Output the (x, y) coordinate of the center of the cell containing the given text.  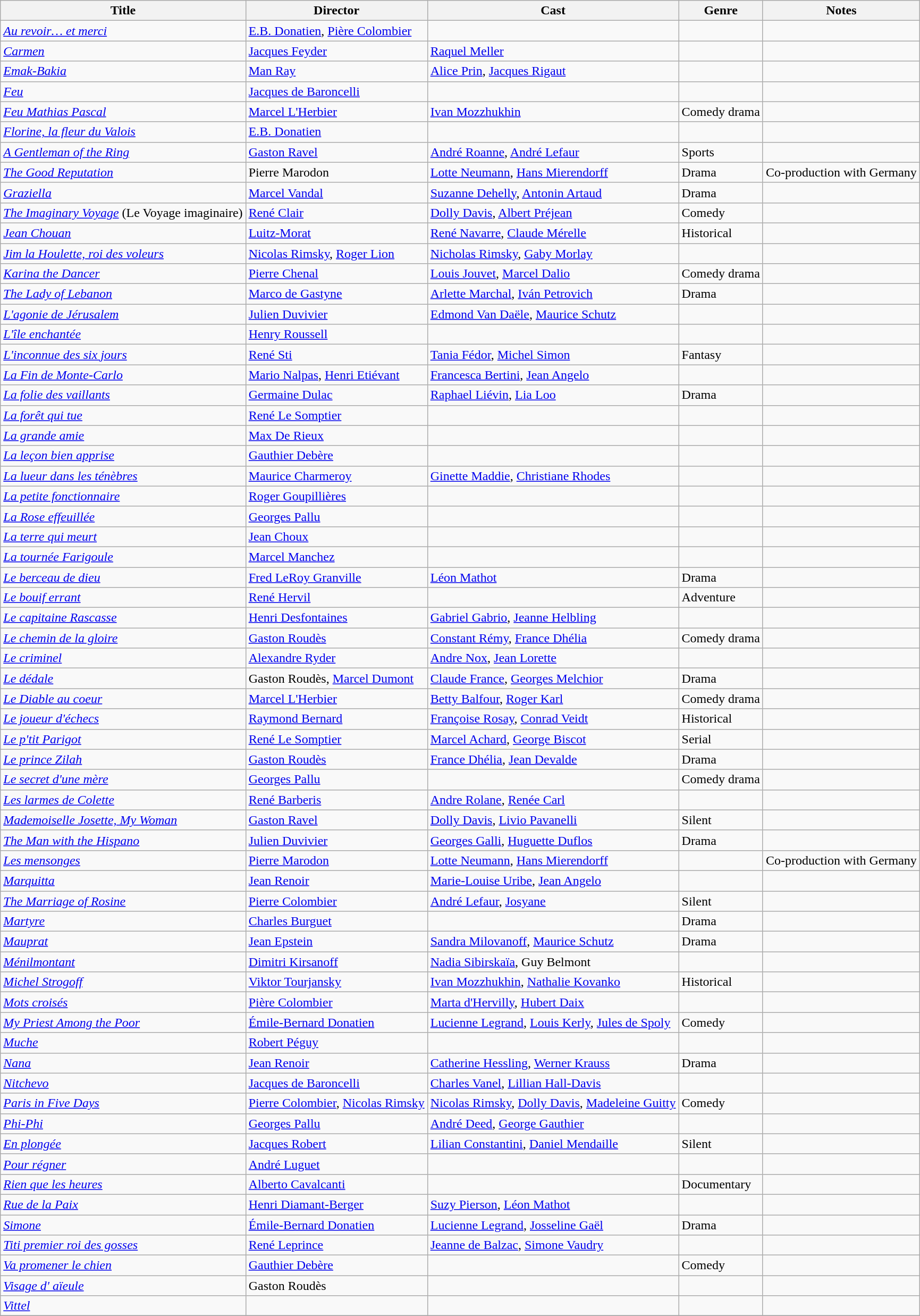
Nadia Sibirskaïa, Guy Belmont (553, 962)
Roger Goupillières (336, 496)
Marquitta (123, 881)
Nana (123, 1063)
Dolly Davis, Livio Pavanelli (553, 820)
Marcel Achard, George Biscot (553, 739)
Le bouif errant (123, 598)
René Clair (336, 213)
Visage d' aïeule (123, 1286)
Simone (123, 1225)
André Roanne, André Lefaur (553, 152)
La petite fonctionnaire (123, 496)
The Imaginary Voyage (Le Voyage imaginaire) (123, 213)
René Hervil (336, 598)
The Man with the Hispano (123, 840)
Alice Prin, Jacques Rigaut (553, 71)
Rien que les heures (123, 1184)
Raquel Meller (553, 51)
Dimitri Kirsanoff (336, 962)
Henri Desfontaines (336, 618)
La tournée Farigoule (123, 557)
Le Diable au coeur (123, 699)
André Luguet (336, 1164)
Charles Vanel, Lillian Hall-Davis (553, 1083)
Andre Nox, Jean Lorette (553, 658)
Karina the Dancer (123, 274)
Le p'tit Parigot (123, 739)
Graziella (123, 192)
Rue de la Paix (123, 1204)
Le dédale (123, 678)
Charles Burguet (336, 921)
Mots croisés (123, 1002)
Martyre (123, 921)
Genre (721, 11)
My Priest Among the Poor (123, 1022)
Jean Chouan (123, 233)
Raphael Liévin, Lia Loo (553, 395)
Serial (721, 739)
Jean Epstein (336, 942)
René Sti (336, 355)
Marco de Gastyne (336, 294)
Carmen (123, 51)
Robert Péguy (336, 1043)
Lucienne Legrand, Josseline Gaël (553, 1225)
Sports (721, 152)
Feu Mathias Pascal (123, 112)
Les larmes de Colette (123, 800)
Mademoiselle Josette, My Woman (123, 820)
Léon Mathot (553, 577)
Viktor Tourjansky (336, 982)
Max De Rieux (336, 435)
Paris in Five Days (123, 1103)
La Rose effeuillée (123, 516)
Françoise Rosay, Conrad Veidt (553, 719)
René Leprince (336, 1245)
La grande amie (123, 435)
Pière Colombier (336, 1002)
La lueur dans les ténèbres (123, 476)
Jim la Houlette, roi des voleurs (123, 254)
Pour régner (123, 1164)
Ginette Maddie, Christiane Rhodes (553, 476)
Louis Jouvet, Marcel Dalio (553, 274)
André Lefaur, Josyane (553, 901)
Documentary (721, 1184)
Les mensonges (123, 860)
Fantasy (721, 355)
Mauprat (123, 942)
Lilian Constantini, Daniel Mendaille (553, 1144)
René Barberis (336, 800)
Michel Strogoff (123, 982)
France Dhélia, Jean Devalde (553, 759)
E.B. Donatien, Pière Colombier (336, 31)
E.B. Donatien (336, 132)
Henry Roussell (336, 334)
Nitchevo (123, 1083)
Lucienne Legrand, Louis Kerly, Jules de Spoly (553, 1022)
Georges Galli, Huguette Duflos (553, 840)
Dolly Davis, Albert Préjean (553, 213)
Jeanne de Balzac, Simone Vaudry (553, 1245)
Pierre Colombier (336, 901)
André Deed, George Gauthier (553, 1124)
A Gentleman of the Ring (123, 152)
The Lady of Lebanon (123, 294)
Pierre Colombier, Nicolas Rimsky (336, 1103)
Ivan Mozzhukhin, Nathalie Kovanko (553, 982)
Nicolas Rimsky, Roger Lion (336, 254)
Emak-Bakia (123, 71)
Luitz-Morat (336, 233)
Man Ray (336, 71)
Phi-Phi (123, 1124)
Jean Choux (336, 537)
Marie-Louise Uribe, Jean Angelo (553, 881)
La Fin de Monte-Carlo (123, 375)
Le secret d'une mère (123, 779)
Marcel Manchez (336, 557)
Jacques Robert (336, 1144)
Director (336, 11)
Andre Rolane, Renée Carl (553, 800)
Nicholas Rimsky, Gaby Morlay (553, 254)
Gabriel Gabrio, Jeanne Helbling (553, 618)
La leçon bien apprise (123, 456)
Raymond Bernard (336, 719)
En plongée (123, 1144)
Suzy Pierson, Léon Mathot (553, 1204)
Betty Balfour, Roger Karl (553, 699)
The Marriage of Rosine (123, 901)
Nicolas Rimsky, Dolly Davis, Madeleine Guitty (553, 1103)
Alberto Cavalcanti (336, 1184)
Henri Diamant-Berger (336, 1204)
Adventure (721, 598)
Muche (123, 1043)
Mario Nalpas, Henri Etiévant (336, 375)
Le chemin de la gloire (123, 638)
Feu (123, 91)
Notes (841, 11)
Claude France, Georges Melchior (553, 678)
Titi premier roi des gosses (123, 1245)
Tania Fédor, Michel Simon (553, 355)
Ménilmontant (123, 962)
Germaine Dulac (336, 395)
Jacques Feyder (336, 51)
Marcel Vandal (336, 192)
Gaston Roudès, Marcel Dumont (336, 678)
L'agonie de Jérusalem (123, 314)
Alexandre Ryder (336, 658)
L'inconnue des six jours (123, 355)
Fred LeRoy Granville (336, 577)
La terre qui meurt (123, 537)
Au revoir… et merci (123, 31)
Le capitaine Rascasse (123, 618)
Vittel (123, 1306)
Maurice Charmeroy (336, 476)
La folie des vaillants (123, 395)
Catherine Hessling, Werner Krauss (553, 1063)
Le berceau de dieu (123, 577)
Pierre Chenal (336, 274)
L'île enchantée (123, 334)
Arlette Marchal, Iván Petrovich (553, 294)
Ivan Mozzhukhin (553, 112)
Cast (553, 11)
The Good Reputation (123, 172)
René Navarre, Claude Mérelle (553, 233)
Edmond Van Daële, Maurice Schutz (553, 314)
Le joueur d'échecs (123, 719)
Florine, la fleur du Valois (123, 132)
Marta d'Hervilly, Hubert Daix (553, 1002)
Title (123, 11)
Le prince Zilah (123, 759)
Suzanne Dehelly, Antonin Artaud (553, 192)
La forêt qui tue (123, 415)
Va promener le chien (123, 1265)
Francesca Bertini, Jean Angelo (553, 375)
Le criminel (123, 658)
Constant Rémy, France Dhélia (553, 638)
Sandra Milovanoff, Maurice Schutz (553, 942)
